Find where the given text appears and provide that cell's center as [X, Y] coordinate. 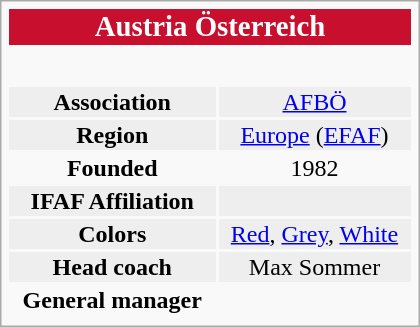
IFAF Affiliation [112, 201]
Austria Österreich [210, 27]
Europe (EFAF) [314, 135]
AFBÖ [314, 102]
Red, Grey, White [314, 234]
Region [112, 135]
1982 [314, 168]
Association [112, 102]
Head coach [112, 267]
General manager [112, 300]
Colors [112, 234]
Founded [112, 168]
Max Sommer [314, 267]
